Pinpoint the cell where the given text exists, returning its [X, Y] midpoint coordinate. 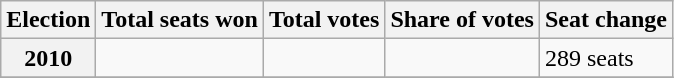
Share of votes [462, 20]
2010 [48, 58]
Total votes [324, 20]
Election [48, 20]
289 seats [606, 58]
Seat change [606, 20]
Total seats won [180, 20]
